Capture the cell that displays the provided text and extract its [x, y] central coordinate. 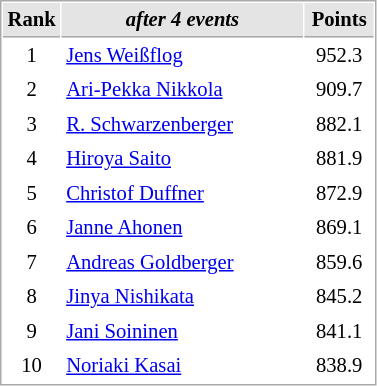
3 [32, 124]
Andreas Goldberger [183, 262]
Janne Ahonen [183, 228]
Jens Weißflog [183, 56]
2 [32, 90]
881.9 [340, 158]
8 [32, 296]
Hiroya Saito [183, 158]
Points [340, 20]
Ari-Pekka Nikkola [183, 90]
Rank [32, 20]
841.1 [340, 332]
5 [32, 194]
R. Schwarzenberger [183, 124]
Jinya Nishikata [183, 296]
after 4 events [183, 20]
1 [32, 56]
872.9 [340, 194]
7 [32, 262]
909.7 [340, 90]
859.6 [340, 262]
Christof Duffner [183, 194]
6 [32, 228]
Jani Soininen [183, 332]
4 [32, 158]
952.3 [340, 56]
845.2 [340, 296]
9 [32, 332]
10 [32, 366]
869.1 [340, 228]
Noriaki Kasai [183, 366]
838.9 [340, 366]
882.1 [340, 124]
